Determine the (x, y) coordinate at the center of the cell enclosing the given text.  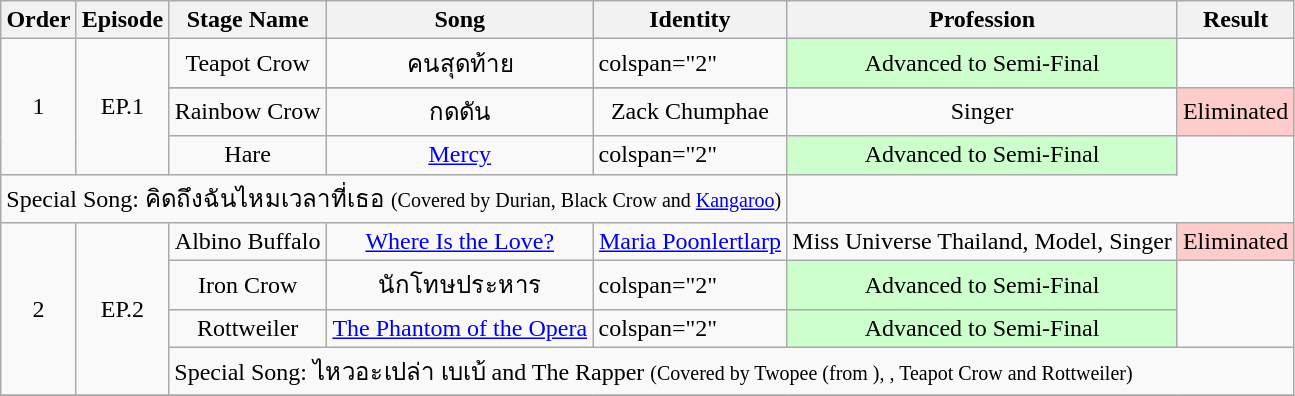
2 (38, 310)
Result (1235, 20)
Episode (122, 20)
Mercy (460, 155)
Iron Crow (248, 286)
EP.2 (122, 310)
The Phantom of the Opera (460, 328)
Identity (690, 20)
Miss Universe Thailand, Model, Singer (982, 242)
Profession (982, 20)
Rottweiler (248, 328)
1 (38, 106)
Song (460, 20)
Where Is the Love? (460, 242)
คนสุดท้าย (460, 64)
Singer (982, 112)
นักโทษประหาร (460, 286)
Teapot Crow (248, 64)
Special Song: ไหวอะเปล่า เบเบ้ and The Rapper (Covered by Twopee (from ), , Teapot Crow and Rottweiler) (732, 372)
EP.1 (122, 106)
กดดัน (460, 112)
Order (38, 20)
Rainbow Crow (248, 112)
Hare (248, 155)
Special Song: คิดถึงฉันไหมเวลาที่เธอ (Covered by Durian, Black Crow and Kangaroo) (394, 198)
Stage Name (248, 20)
Albino Buffalo (248, 242)
Zack Chumphae (690, 112)
Maria Poonlertlarp (690, 242)
